Locate the cell with the specified text and output its (X, Y) center coordinate. 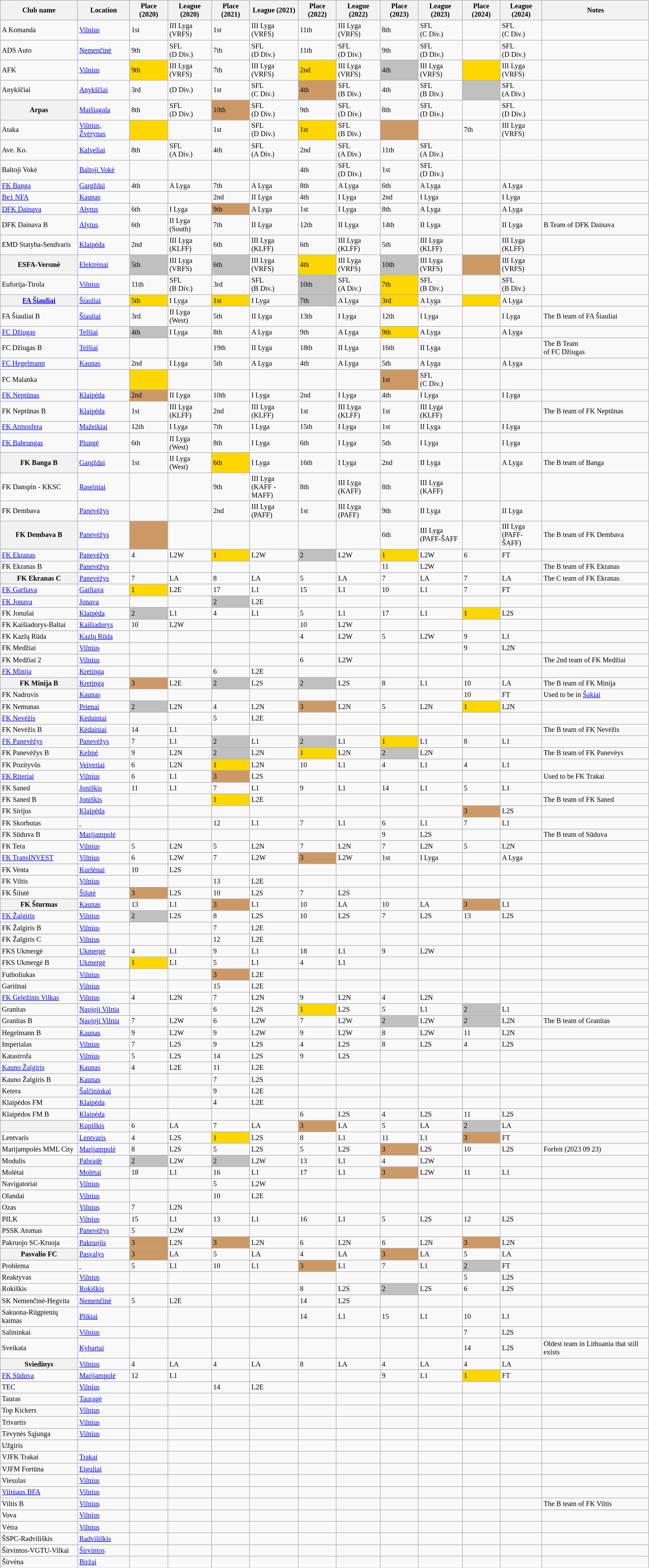
The B team of FK Nevėžis (595, 730)
Tėvynės Sąjunga (39, 1434)
VJFM Fortūna (39, 1469)
Vova (39, 1515)
Arpas (39, 110)
Pabradė (103, 1161)
Top Kickers (39, 1410)
Kybartai (103, 1348)
FA Šiauliai B (39, 316)
League (2021) (274, 10)
The B team of FK Saned (595, 800)
FK Žalgiris B (39, 928)
Notes (595, 10)
FK Šilutė (39, 893)
The B team of FA Šiauliai (595, 316)
Salininkai (39, 1332)
League (2020) (190, 10)
AFK (39, 70)
ESFA-Versmė (39, 265)
Gariūnai (39, 986)
A Komanda (39, 30)
Biržai (103, 1562)
FK Dembava B (39, 535)
FK Panevėžys (39, 742)
Hegelmann B (39, 1033)
Place (2022) (317, 10)
The 2nd team of FK Medžiai (595, 660)
Sakuona-Rūgpienių kaimas (39, 1317)
Trivartis (39, 1422)
FKS Ukmergė B (39, 963)
The B team of FK Minija (595, 683)
The B team of Sūduva (595, 835)
League (2023) (440, 10)
FK TransINVEST (39, 858)
Modulis (39, 1161)
Kazlų Rūda (103, 637)
Trakai (103, 1457)
Kauno Žalgiris (39, 1068)
FK Pozityvūs (39, 765)
Pakruojis (103, 1243)
Jonava (103, 602)
Place (2023) (399, 10)
Vilnius, Žvėrynas (103, 130)
FK Dembava (39, 511)
Reaktyvas (39, 1278)
Pasvalio FC (39, 1254)
FK Tera (39, 846)
FK Kazlų Rūda (39, 637)
FK Minija B (39, 683)
FK Jonava (39, 602)
SK Nemenčinė-Hegvita (39, 1301)
FK Danspin - KKSC (39, 487)
Used to be in Šakiai (595, 695)
FK Sūduva (39, 1376)
FK Neptūnas B (39, 411)
Marijampolės MML City (39, 1149)
Širvintos-VGTU-Vilkai (39, 1550)
Place (2020) (149, 10)
III Lyga(PAFF-ŠAFF (440, 535)
Tauras (39, 1399)
VJFK Trakai (39, 1457)
Prienai (103, 707)
Olandai (39, 1196)
FK Banga B (39, 463)
Used to be FK Trakai (595, 777)
FK Ekranas (39, 555)
III Lyga(KAFF - MAFF) (274, 487)
Plungė (103, 443)
FK Kaišiadorys-Baltai (39, 625)
Širvintos (103, 1550)
The B team of FK Neptūnas (595, 411)
Šilutė (103, 893)
Šalčininkai (103, 1091)
Kupiškis (103, 1126)
Katastrofa (39, 1056)
FK Saned (39, 788)
Sveikata (39, 1348)
Maišiagala (103, 110)
Vilniaus BFA (39, 1492)
Sviedinys (39, 1364)
II Lyga(South) (190, 225)
FK Žalgiris C (39, 940)
FC Hegelmann (39, 364)
FC Džiugas B (39, 348)
FK Venta (39, 870)
The B team of Banga (595, 463)
FK Geležinis Vilkas (39, 998)
Viltis B (39, 1504)
Ave. Ko. (39, 150)
Be1 NFA (39, 197)
Pakruojo SC-Kruoja (39, 1243)
The B team of FK Viltis (595, 1504)
FK Banga (39, 186)
TEC (39, 1387)
13th (317, 316)
FK Jonušai (39, 613)
FKS Ukmergė (39, 951)
Užgiris (39, 1445)
FK Ekranas C (39, 578)
Forfeit (2023 09 23) (595, 1149)
Pasvalys (103, 1254)
Kelmė (103, 753)
Eiguliai (103, 1469)
Kalveliai (103, 150)
FK Neptūnas (39, 395)
FK Nemunas (39, 707)
Ozas (39, 1208)
Elektrėnai (103, 265)
DFK Dainava (39, 209)
Imperialas (39, 1045)
Vėtra (39, 1527)
Širvėna (39, 1562)
FK Skorbutas (39, 823)
The C team of FK Ekranas (595, 578)
Ataka (39, 130)
Location (103, 10)
PSSK Atomas (39, 1231)
Futboliukas (39, 975)
Place (2024) (481, 10)
Kaišiadorys (103, 625)
FK Minija (39, 672)
FK Babrungas (39, 443)
Club name (39, 10)
Granitas B (39, 1021)
(D Div.) (190, 90)
Veiveriai (103, 765)
18th (317, 348)
Granitas (39, 1010)
ADS Auto (39, 50)
Raseiniai (103, 487)
Place (2021) (231, 10)
FK Riteriai (39, 777)
FK Sūduva B (39, 835)
Klaipėdos FM B (39, 1114)
EMD Statyba-Sendvaris (39, 245)
The B team of FK Ekranas (595, 567)
Ketera (39, 1091)
The B Teamof FC Džiugas (595, 348)
Radviliškis (103, 1539)
Navigatoriai (39, 1184)
Garliava (103, 590)
FK Saned B (39, 800)
Mažeikiai (103, 427)
15th (317, 427)
19th (231, 348)
FA Šiauliai (39, 301)
Kauno Žalgiris B (39, 1079)
Viesulas (39, 1480)
FK Žalgiris (39, 916)
FC Malanka (39, 379)
Oldest team in Lithuania that still exists (595, 1348)
Plikiai (103, 1317)
FK Nevėžis (39, 718)
FK Atmosfera (39, 427)
Euforija-Tirola (39, 285)
14th (399, 225)
FK Šturmas (39, 905)
Problema (39, 1266)
Klaipėdos FM (39, 1103)
DFK Dainava B (39, 225)
FC Džiugas (39, 332)
ŠSPC-Radviliškis (39, 1539)
FK Nadruvis (39, 695)
Tauragė (103, 1399)
The B team of FK Dembava (595, 535)
FK Medžiai 2 (39, 660)
FK Viltis (39, 881)
FK Medžiai (39, 648)
FK Garliava (39, 590)
League (2022) (359, 10)
The B team of FK Panevėys (595, 753)
FK Ekranas B (39, 567)
III Lyga(PAFF-ŠAFF) (521, 535)
PILK (39, 1219)
The B team of Granitas (595, 1021)
FK Panevėžys B (39, 753)
FK Nevėžis B (39, 730)
Kuršėnai (103, 870)
B Team of DFK Dainava (595, 225)
League(2024) (521, 10)
FK Sirijus (39, 811)
